Capture the cell that displays the provided text and extract its (X, Y) central coordinate. 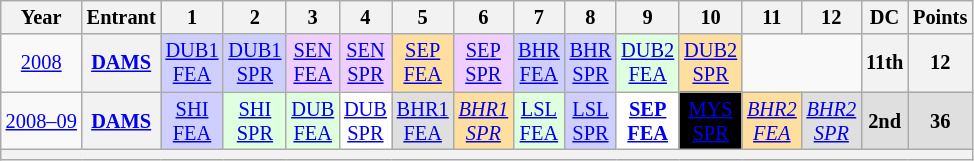
1 (192, 17)
36 (940, 121)
8 (591, 17)
7 (539, 17)
SHISPR (254, 121)
9 (648, 17)
LSLFEA (539, 121)
SHIFEA (192, 121)
3 (312, 17)
MYSSPR (710, 121)
2008 (42, 63)
DUB1SPR (254, 63)
10 (710, 17)
LSLSPR (591, 121)
DUB2SPR (710, 63)
BHR1FEA (423, 121)
11 (772, 17)
Entrant (122, 17)
DC (884, 17)
5 (423, 17)
Points (940, 17)
6 (484, 17)
2nd (884, 121)
2 (254, 17)
DUB2FEA (648, 63)
11th (884, 63)
SENFEA (312, 63)
BHRSPR (591, 63)
BHR1SPR (484, 121)
SEPSPR (484, 63)
DUBSPR (366, 121)
BHR2SPR (832, 121)
SENSPR (366, 63)
BHRFEA (539, 63)
DUBFEA (312, 121)
Year (42, 17)
DUB1FEA (192, 63)
2008–09 (42, 121)
4 (366, 17)
BHR2FEA (772, 121)
